Find where the given text appears and provide that cell's center as [X, Y] coordinate. 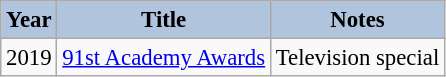
Year [29, 20]
Television special [357, 58]
Notes [357, 20]
Title [164, 20]
91st Academy Awards [164, 58]
2019 [29, 58]
